Pinpoint the cell where the given text exists, returning its [x, y] midpoint coordinate. 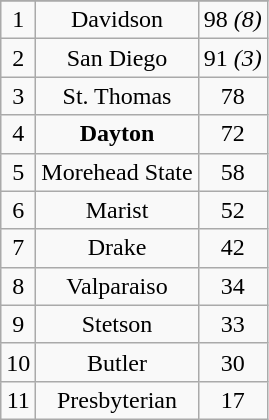
9 [18, 324]
Drake [117, 248]
San Diego [117, 58]
2 [18, 58]
1 [18, 20]
58 [232, 172]
Stetson [117, 324]
7 [18, 248]
11 [18, 400]
Butler [117, 362]
30 [232, 362]
6 [18, 210]
8 [18, 286]
72 [232, 134]
Dayton [117, 134]
Morehead State [117, 172]
St. Thomas [117, 96]
34 [232, 286]
33 [232, 324]
78 [232, 96]
42 [232, 248]
Davidson [117, 20]
Presbyterian [117, 400]
17 [232, 400]
Valparaiso [117, 286]
Marist [117, 210]
3 [18, 96]
98 (8) [232, 20]
4 [18, 134]
52 [232, 210]
91 (3) [232, 58]
5 [18, 172]
10 [18, 362]
